Locate the cell with the specified text and output its [X, Y] center coordinate. 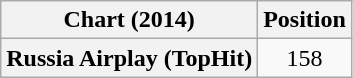
Chart (2014) [130, 20]
Russia Airplay (TopHit) [130, 58]
158 [305, 58]
Position [305, 20]
